Capture the cell that displays the provided text and extract its (x, y) central coordinate. 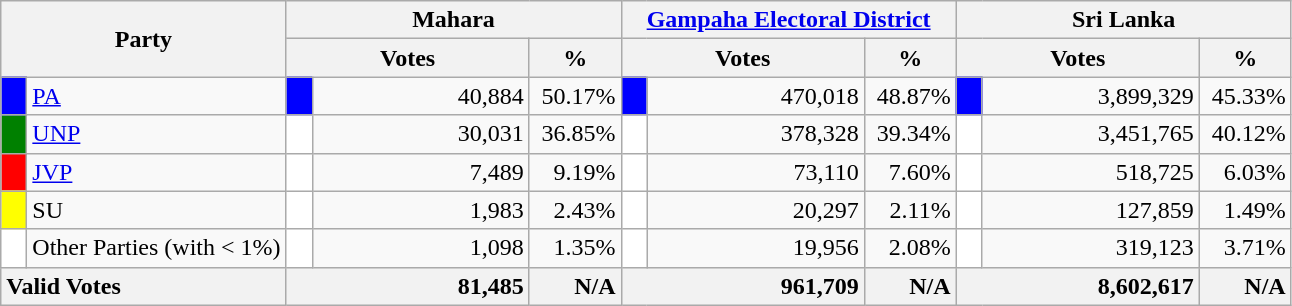
518,725 (1090, 172)
20,297 (756, 210)
48.87% (910, 96)
Gampaha Electoral District (788, 20)
2.11% (910, 210)
8,602,617 (1078, 286)
3,451,765 (1090, 134)
39.34% (910, 134)
Valid Votes (144, 286)
3,899,329 (1090, 96)
45.33% (1245, 96)
1.35% (575, 248)
PA (156, 96)
19,956 (756, 248)
3.71% (1245, 248)
6.03% (1245, 172)
Other Parties (with < 1%) (156, 248)
JVP (156, 172)
127,859 (1090, 210)
1.49% (1245, 210)
7.60% (910, 172)
2.43% (575, 210)
UNP (156, 134)
319,123 (1090, 248)
Sri Lanka (1124, 20)
1,983 (420, 210)
2.08% (910, 248)
40.12% (1245, 134)
470,018 (756, 96)
7,489 (420, 172)
30,031 (420, 134)
1,098 (420, 248)
378,328 (756, 134)
Party (144, 39)
9.19% (575, 172)
36.85% (575, 134)
40,884 (420, 96)
50.17% (575, 96)
961,709 (742, 286)
81,485 (408, 286)
Mahara (454, 20)
SU (156, 210)
73,110 (756, 172)
